Detect which cell encompasses the target text, then output its [X, Y] center coordinate. 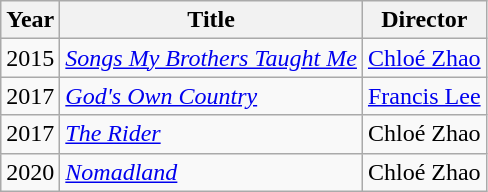
2020 [30, 172]
God's Own Country [212, 96]
Year [30, 20]
2015 [30, 58]
Francis Lee [424, 96]
Songs My Brothers Taught Me [212, 58]
Director [424, 20]
Nomadland [212, 172]
Title [212, 20]
The Rider [212, 134]
